Pinpoint the cell where the given text exists, returning its (x, y) midpoint coordinate. 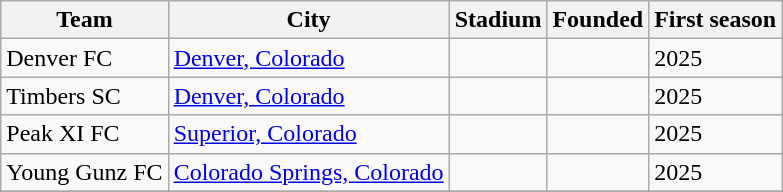
Superior, Colorado (308, 134)
Timbers SC (84, 96)
Young Gunz FC (84, 172)
City (308, 20)
First season (716, 20)
Peak XI FC (84, 134)
Denver FC (84, 58)
Founded (598, 20)
Team (84, 20)
Stadium (498, 20)
Colorado Springs, Colorado (308, 172)
